From the cell containing the given text, extract its center point as (x, y) coordinate. 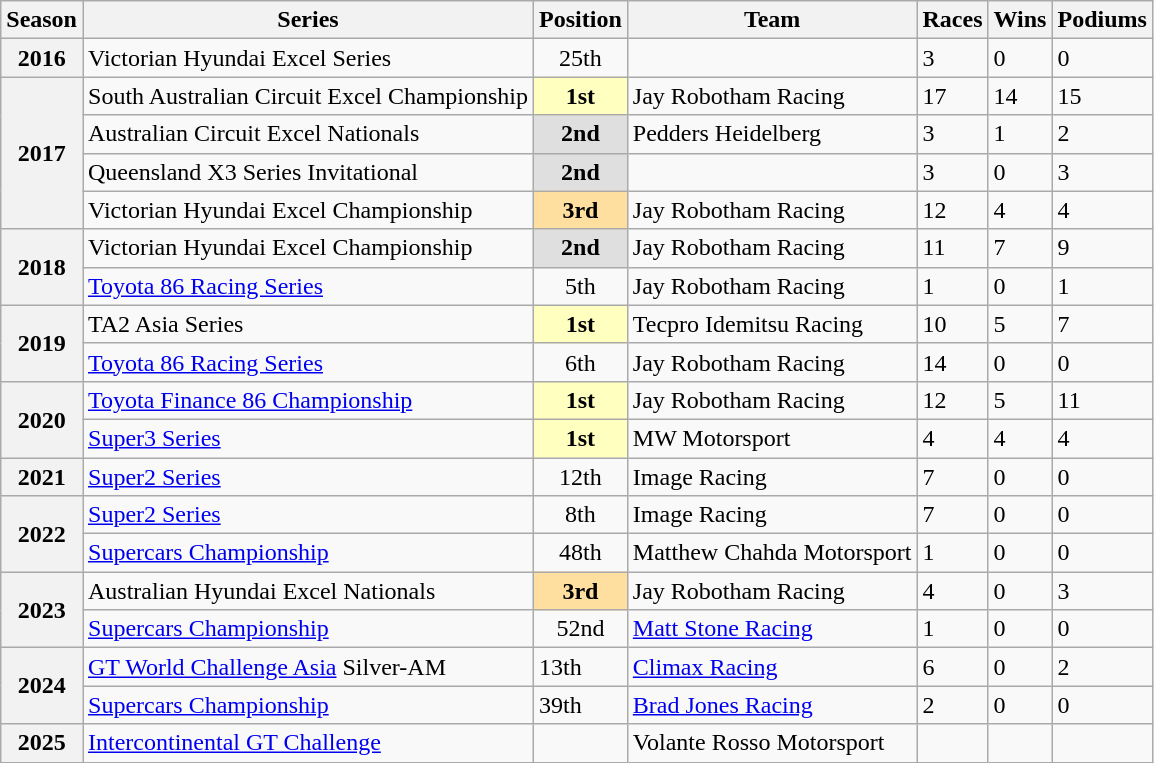
Volante Rosso Motorsport (772, 743)
Matthew Chahda Motorsport (772, 553)
Queensland X3 Series Invitational (308, 172)
Victorian Hyundai Excel Series (308, 58)
Tecpro Idemitsu Racing (772, 324)
13th (581, 667)
10 (952, 324)
Series (308, 20)
Position (581, 20)
17 (952, 96)
2016 (42, 58)
5th (581, 286)
Australian Hyundai Excel Nationals (308, 591)
52nd (581, 629)
Pedders Heidelberg (772, 134)
Season (42, 20)
MW Motorsport (772, 438)
2023 (42, 610)
6 (952, 667)
Matt Stone Racing (772, 629)
2018 (42, 267)
South Australian Circuit Excel Championship (308, 96)
2020 (42, 419)
2021 (42, 477)
9 (1102, 248)
Toyota Finance 86 Championship (308, 400)
48th (581, 553)
GT World Challenge Asia Silver-AM (308, 667)
12th (581, 477)
Races (952, 20)
39th (581, 705)
2024 (42, 686)
Climax Racing (772, 667)
6th (581, 362)
2019 (42, 343)
Super3 Series (308, 438)
Wins (1020, 20)
8th (581, 515)
Intercontinental GT Challenge (308, 743)
2025 (42, 743)
Brad Jones Racing (772, 705)
Podiums (1102, 20)
15 (1102, 96)
2017 (42, 153)
Team (772, 20)
Australian Circuit Excel Nationals (308, 134)
25th (581, 58)
2022 (42, 534)
TA2 Asia Series (308, 324)
